Return [X, Y] of the center of cell containing provided text 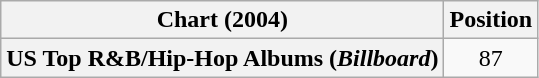
US Top R&B/Hip-Hop Albums (Billboard) [222, 58]
87 [491, 58]
Chart (2004) [222, 20]
Position [491, 20]
